Find where the given text appears and provide that cell's center as [X, Y] coordinate. 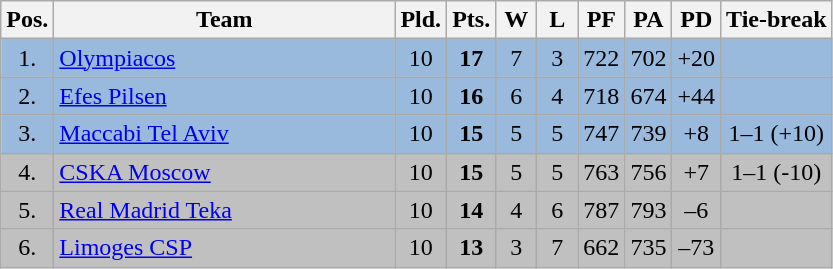
14 [472, 210]
CSKA Moscow [224, 172]
Olympiacos [224, 58]
702 [648, 58]
PF [602, 20]
L [558, 20]
PD [696, 20]
+44 [696, 96]
1–1 (+10) [777, 134]
Pts. [472, 20]
+8 [696, 134]
1–1 (-10) [777, 172]
+20 [696, 58]
W [516, 20]
Efes Pilsen [224, 96]
Tie-break [777, 20]
+7 [696, 172]
739 [648, 134]
756 [648, 172]
–6 [696, 210]
793 [648, 210]
–73 [696, 248]
747 [602, 134]
5. [28, 210]
674 [648, 96]
662 [602, 248]
3. [28, 134]
Limoges CSP [224, 248]
2. [28, 96]
17 [472, 58]
Maccabi Tel Aviv [224, 134]
13 [472, 248]
16 [472, 96]
1. [28, 58]
763 [602, 172]
Pld. [421, 20]
722 [602, 58]
4. [28, 172]
718 [602, 96]
787 [602, 210]
Team [224, 20]
Real Madrid Teka [224, 210]
6. [28, 248]
735 [648, 248]
PA [648, 20]
Pos. [28, 20]
